Provide the [X, Y] coordinate of the cell's center where the given text is located.  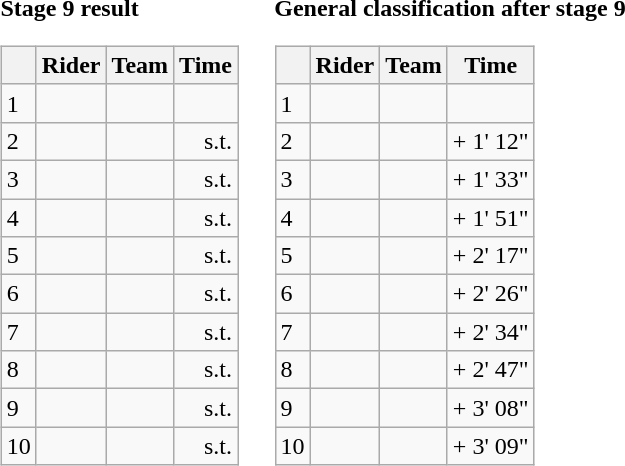
+ 1' 51" [490, 217]
+ 2' 47" [490, 370]
+ 1' 12" [490, 141]
+ 2' 17" [490, 256]
+ 2' 26" [490, 294]
+ 3' 09" [490, 446]
+ 3' 08" [490, 408]
+ 1' 33" [490, 179]
+ 2' 34" [490, 332]
